Capture the cell that displays the provided text and extract its [X, Y] central coordinate. 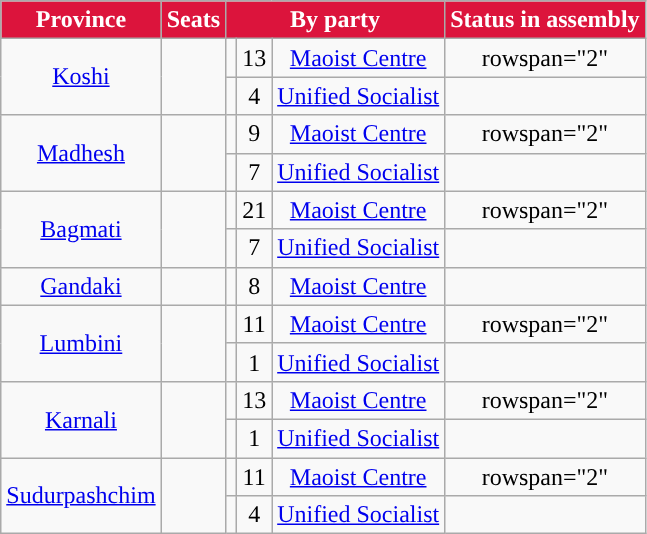
Sudurpashchim [81, 496]
By party [336, 20]
Province [81, 20]
Gandaki [81, 286]
Madhesh [81, 153]
Karnali [81, 419]
Seats [193, 20]
Koshi [81, 77]
21 [254, 210]
Status in assembly [545, 20]
Lumbini [81, 343]
8 [254, 286]
Bagmati [81, 229]
9 [254, 134]
